Find where the given text appears and provide that cell's center as [X, Y] coordinate. 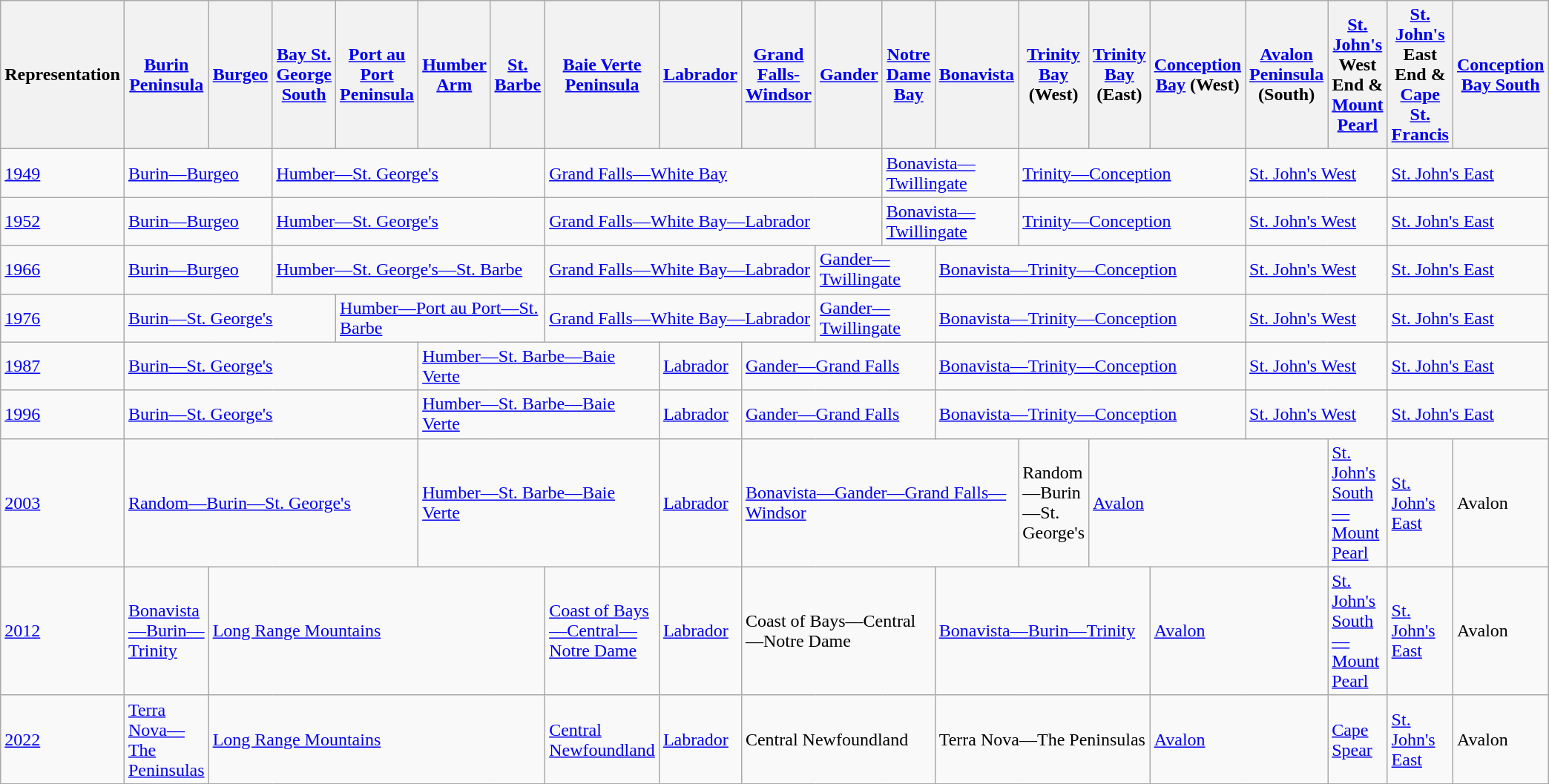
Trinity Bay (East) [1120, 75]
2022 [62, 739]
Bonavista—Gander—Grand Falls—Windsor [880, 503]
2003 [62, 503]
Humber—Port au Port—St. Barbe [441, 317]
Conception Bay South [1500, 75]
Cape Spear [1358, 739]
Bonavista [976, 75]
Trinity Bay (West) [1053, 75]
Grand Falls-Windsor [778, 75]
Burin Peninsula [166, 75]
Avalon Peninsula (South) [1286, 75]
1952 [62, 221]
St. John's East End & Cape St. Francis [1420, 75]
1996 [62, 414]
Baie Verte Peninsula [602, 75]
1949 [62, 174]
Notre Dame Bay [908, 75]
St. John's West End & Mount Pearl [1358, 75]
Burgeo [240, 75]
Humber—St. George's—St. Barbe [409, 270]
Port au Port Peninsula [377, 75]
Humber Arm [454, 75]
Conception Bay (West) [1197, 75]
1987 [62, 366]
Bay St. George South [304, 75]
1966 [62, 270]
Grand Falls—White Bay [714, 174]
Gander [849, 75]
St. Barbe [518, 75]
2012 [62, 630]
Representation [62, 75]
1976 [62, 317]
